Return [x, y] of the center of cell containing provided text 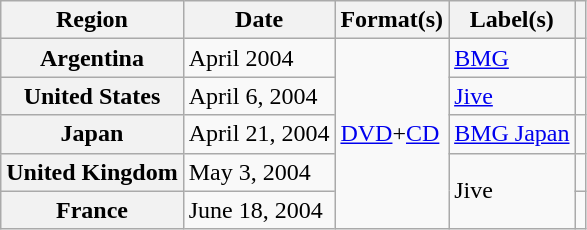
BMG Japan [512, 134]
Date [259, 20]
DVD+CD [392, 134]
May 3, 2004 [259, 172]
June 18, 2004 [259, 210]
France [92, 210]
United States [92, 96]
Region [92, 20]
Argentina [92, 58]
April 21, 2004 [259, 134]
Label(s) [512, 20]
Format(s) [392, 20]
United Kingdom [92, 172]
BMG [512, 58]
April 6, 2004 [259, 96]
Japan [92, 134]
April 2004 [259, 58]
